From the cell containing the given text, extract its center point as [x, y] coordinate. 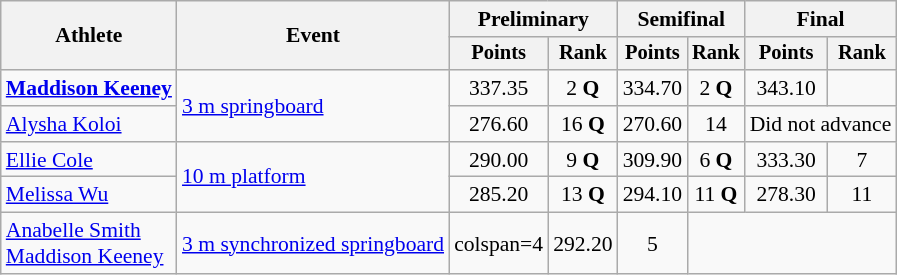
13 Q [582, 195]
6 Q [716, 160]
14 [716, 124]
16 Q [582, 124]
276.60 [498, 124]
290.00 [498, 160]
3 m synchronized springboard [313, 244]
Ellie Cole [89, 160]
343.10 [786, 88]
11 [862, 195]
294.10 [652, 195]
309.90 [652, 160]
270.60 [652, 124]
285.20 [498, 195]
7 [862, 160]
Final [821, 19]
292.20 [582, 244]
colspan=4 [498, 244]
337.35 [498, 88]
9 Q [582, 160]
333.30 [786, 160]
Event [313, 36]
Preliminary [534, 19]
Melissa Wu [89, 195]
Did not advance [821, 124]
Anabelle SmithMaddison Keeney [89, 244]
278.30 [786, 195]
Maddison Keeney [89, 88]
10 m platform [313, 178]
Alysha Koloi [89, 124]
Athlete [89, 36]
334.70 [652, 88]
3 m springboard [313, 106]
5 [652, 244]
11 Q [716, 195]
Semifinal [682, 19]
